Capture the cell that displays the provided text and extract its (x, y) central coordinate. 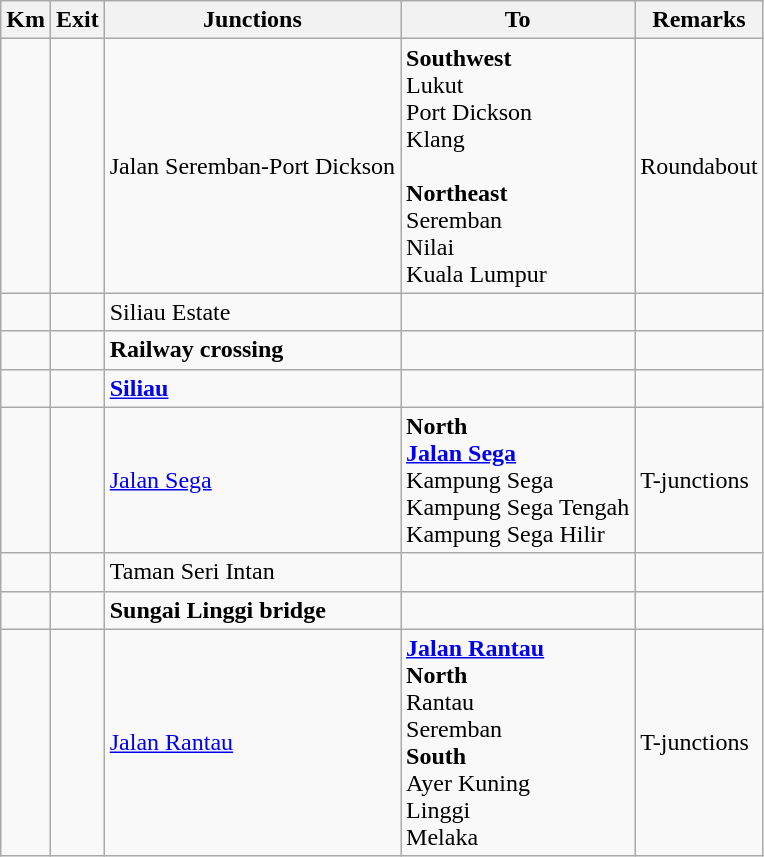
Km (26, 20)
Siliau Estate (252, 312)
Jalan Rantau (252, 742)
Junctions (252, 20)
Railway crossing (252, 350)
Jalan Seremban-Port Dickson (252, 166)
Siliau (252, 388)
Taman Seri Intan (252, 572)
Southwest Lukut Port Dickson KlangNortheast Seremban Nilai Kuala Lumpur (518, 166)
Remarks (699, 20)
Sungai Linggi bridge (252, 610)
North Jalan SegaKampung SegaKampung Sega TengahKampung Sega Hilir (518, 480)
Jalan RantauNorthRantauSerembanSouthAyer KuningLinggiMelaka (518, 742)
Jalan Sega (252, 480)
Roundabout (699, 166)
Exit (77, 20)
To (518, 20)
